Find where the given text appears and provide that cell's center as (X, Y) coordinate. 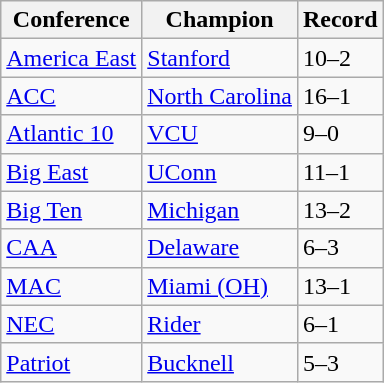
Big East (72, 172)
MAC (72, 286)
Patriot (72, 362)
NEC (72, 324)
North Carolina (220, 96)
Rider (220, 324)
Conference (72, 20)
UConn (220, 172)
Michigan (220, 210)
Delaware (220, 248)
Stanford (220, 58)
Atlantic 10 (72, 134)
9–0 (340, 134)
13–2 (340, 210)
Bucknell (220, 362)
Big Ten (72, 210)
Record (340, 20)
13–1 (340, 286)
America East (72, 58)
CAA (72, 248)
6–3 (340, 248)
11–1 (340, 172)
16–1 (340, 96)
ACC (72, 96)
10–2 (340, 58)
Champion (220, 20)
Miami (OH) (220, 286)
5–3 (340, 362)
VCU (220, 134)
6–1 (340, 324)
